Scan for the cell matching the given text and deliver its (x, y) coordinate at center. 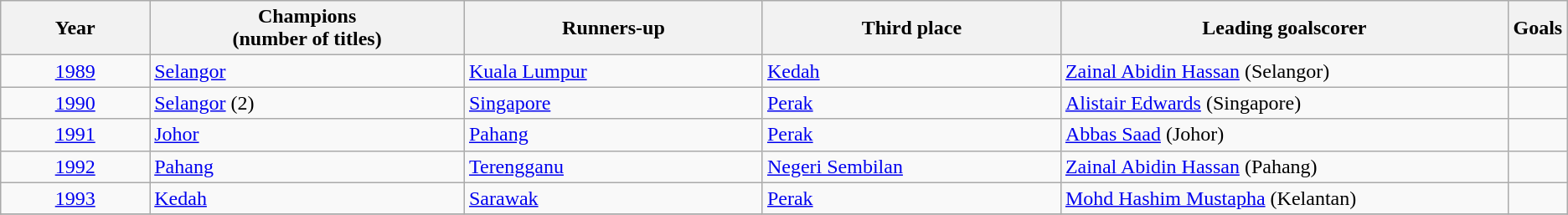
Abbas Saad (Johor) (1284, 135)
Negeri Sembilan (911, 166)
Terengganu (613, 166)
Johor (307, 135)
Kuala Lumpur (613, 71)
Runners-up (613, 28)
Zainal Abidin Hassan (Pahang) (1284, 166)
1990 (75, 103)
1993 (75, 198)
Selangor (2) (307, 103)
Mohd Hashim Mustapha (Kelantan) (1284, 198)
Third place (911, 28)
1992 (75, 166)
Zainal Abidin Hassan (Selangor) (1284, 71)
Goals (1538, 28)
Sarawak (613, 198)
1991 (75, 135)
1989 (75, 71)
Champions(number of titles) (307, 28)
Singapore (613, 103)
Alistair Edwards (Singapore) (1284, 103)
Year (75, 28)
Leading goalscorer (1284, 28)
Selangor (307, 71)
